Locate the cell with the specified text and output its [x, y] center coordinate. 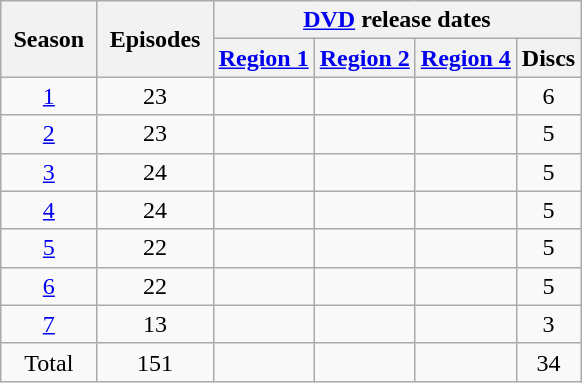
Total [49, 362]
151 [155, 362]
2 [49, 134]
Region 1 [264, 58]
Episodes [155, 39]
1 [49, 96]
Season [49, 39]
Region 4 [466, 58]
13 [155, 324]
DVD release dates [397, 20]
Region 2 [364, 58]
Discs [548, 58]
7 [49, 324]
4 [49, 210]
34 [548, 362]
